Detect which cell encompasses the target text, then output its [X, Y] center coordinate. 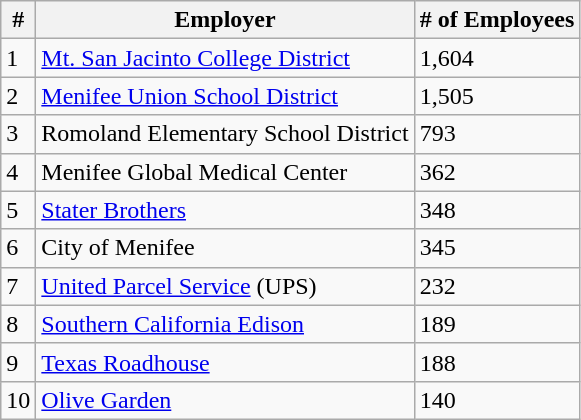
9 [18, 362]
Texas Roadhouse [225, 362]
Olive Garden [225, 400]
1,604 [497, 58]
345 [497, 248]
189 [497, 324]
Employer [225, 20]
140 [497, 400]
1,505 [497, 96]
Romoland Elementary School District [225, 134]
10 [18, 400]
6 [18, 248]
Mt. San Jacinto College District [225, 58]
5 [18, 210]
2 [18, 96]
4 [18, 172]
Southern California Edison [225, 324]
United Parcel Service (UPS) [225, 286]
# [18, 20]
Stater Brothers [225, 210]
Menifee Union School District [225, 96]
362 [497, 172]
Menifee Global Medical Center [225, 172]
3 [18, 134]
City of Menifee [225, 248]
188 [497, 362]
348 [497, 210]
232 [497, 286]
7 [18, 286]
8 [18, 324]
# of Employees [497, 20]
1 [18, 58]
793 [497, 134]
